Find where the given text appears and provide that cell's center as [X, Y] coordinate. 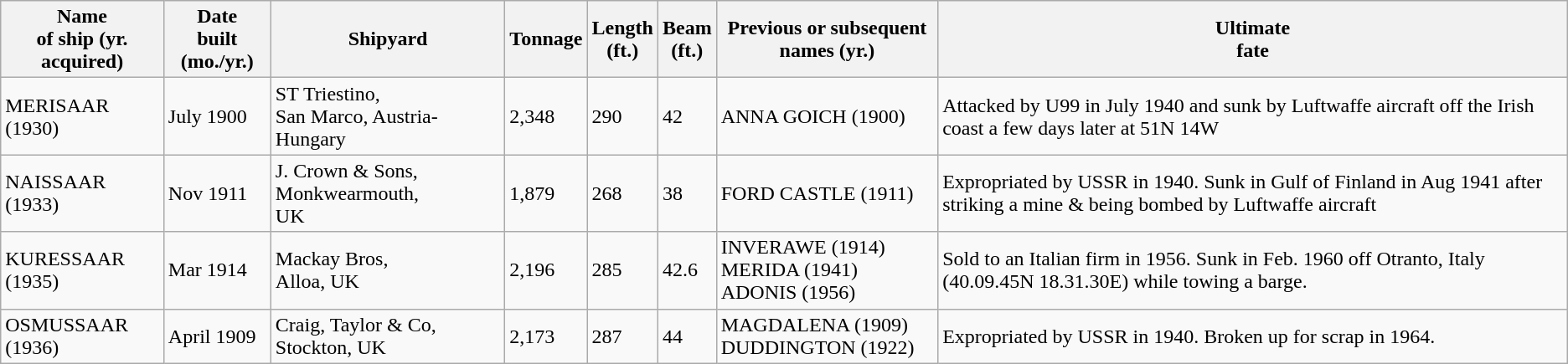
Length(ft.) [622, 39]
Craig, Taylor & Co,Stockton, UK [388, 336]
2,173 [546, 336]
Expropriated by USSR in 1940. Broken up for scrap in 1964. [1253, 336]
42.6 [687, 270]
Attacked by U99 in July 1940 and sunk by Luftwaffe aircraft off the Irish coast a few days later at 51N 14W [1253, 116]
ANNA GOICH (1900) [828, 116]
MAGDALENA (1909)DUDDINGTON (1922) [828, 336]
MERISAAR(1930) [82, 116]
Mar 1914 [217, 270]
Mackay Bros,Alloa, UK [388, 270]
38 [687, 193]
Tonnage [546, 39]
287 [622, 336]
ST Triestino,San Marco, Austria-Hungary [388, 116]
KURESSAAR(1935) [82, 270]
1,879 [546, 193]
NAISSAAR(1933) [82, 193]
April 1909 [217, 336]
OSMUSSAAR(1936) [82, 336]
Nov 1911 [217, 193]
44 [687, 336]
2,348 [546, 116]
Shipyard [388, 39]
Nameof ship (yr. acquired) [82, 39]
Beam(ft.) [687, 39]
July 1900 [217, 116]
285 [622, 270]
J. Crown & Sons, Monkwearmouth,UK [388, 193]
FORD CASTLE (1911) [828, 193]
42 [687, 116]
Sold to an Italian firm in 1956. Sunk in Feb. 1960 off Otranto, Italy (40.09.45N 18.31.30E) while towing a barge. [1253, 270]
Expropriated by USSR in 1940. Sunk in Gulf of Finland in Aug 1941 after striking a mine & being bombed by Luftwaffe aircraft [1253, 193]
Datebuilt (mo./yr.) [217, 39]
2,196 [546, 270]
268 [622, 193]
INVERAWE (1914)MERIDA (1941) ADONIS (1956) [828, 270]
Ultimatefate [1253, 39]
290 [622, 116]
Previous or subsequentnames (yr.) [828, 39]
